Identify which cell holds the provided text, then report its (x, y) central coordinate. 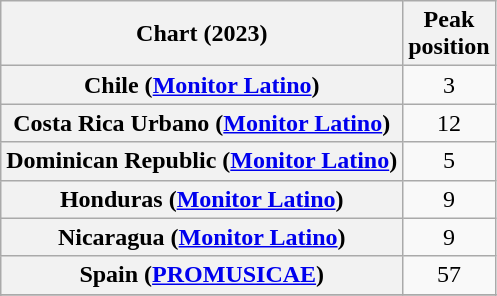
Dominican Republic (Monitor Latino) (202, 161)
Peakposition (449, 34)
Costa Rica Urbano (Monitor Latino) (202, 123)
3 (449, 85)
57 (449, 275)
Nicaragua (Monitor Latino) (202, 237)
Spain (PROMUSICAE) (202, 275)
Chile (Monitor Latino) (202, 85)
Chart (2023) (202, 34)
Honduras (Monitor Latino) (202, 199)
5 (449, 161)
12 (449, 123)
